Provide the [X, Y] coordinate of the cell's center where the given text is located.  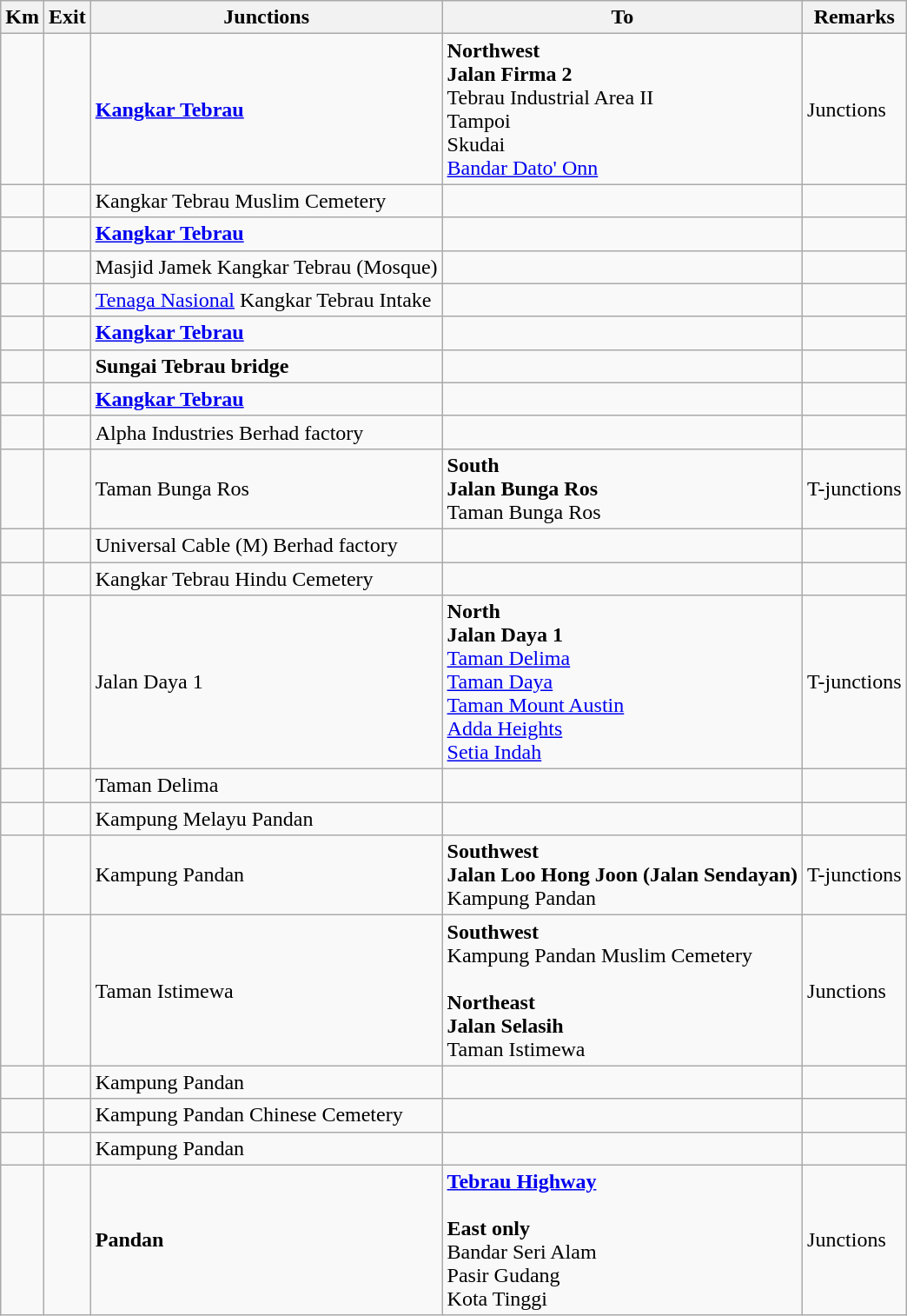
SouthwestJalan Loo Hong Joon (Jalan Sendayan)Kampung Pandan [622, 875]
SouthwestKampung Pandan Muslim CemeteryNortheastJalan SelasihTaman Istimewa [622, 991]
Tebrau HighwayEast only Bandar Seri Alam Pasir Gudang Kota Tinggi [622, 1240]
Taman Bunga Ros [266, 489]
Exit [67, 17]
Kangkar Tebrau Muslim Cemetery [266, 201]
Pandan [266, 1240]
Km [23, 17]
Tenaga Nasional Kangkar Tebrau Intake [266, 300]
SouthJalan Bunga RosTaman Bunga Ros [622, 489]
Kampung Melayu Pandan [266, 819]
NorthwestJalan Firma 2Tebrau Industrial Area II Tampoi SkudaiBandar Dato' Onn [622, 110]
Masjid Jamek Kangkar Tebrau (Mosque) [266, 267]
To [622, 17]
Alpha Industries Berhad factory [266, 432]
Remarks [855, 17]
NorthJalan Daya 1Taman DelimaTaman DayaTaman Mount AustinAdda HeightsSetia Indah [622, 682]
Sungai Tebrau bridge [266, 366]
Universal Cable (M) Berhad factory [266, 545]
Taman Istimewa [266, 991]
Kangkar Tebrau Hindu Cemetery [266, 578]
Jalan Daya 1 [266, 682]
Taman Delima [266, 786]
Kampung Pandan Chinese Cemetery [266, 1115]
